Determine the [X, Y] coordinate at the center of the cell enclosing the given text.  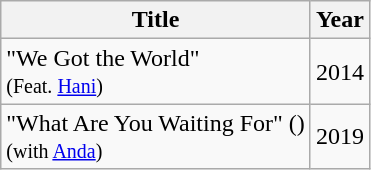
2019 [340, 136]
Year [340, 20]
"We Got the World"(Feat. Hani) [156, 72]
Title [156, 20]
"What Are You Waiting For" ()(with Anda) [156, 136]
2014 [340, 72]
